For the text-containing cell, return its midpoint in (x, y) coordinate format. 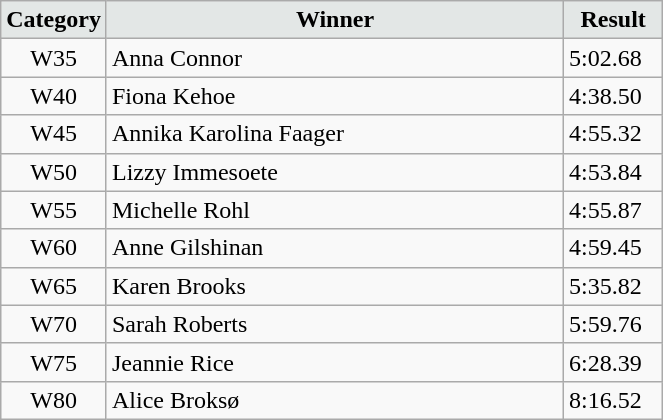
5:59.76 (614, 324)
W75 (54, 362)
W50 (54, 172)
6:28.39 (614, 362)
4:38.50 (614, 96)
Alice Broksø (334, 400)
Fiona Kehoe (334, 96)
Annika Karolina Faager (334, 134)
5:02.68 (614, 58)
Anna Connor (334, 58)
4:59.45 (614, 248)
Result (614, 20)
Sarah Roberts (334, 324)
W45 (54, 134)
Michelle Rohl (334, 210)
Anne Gilshinan (334, 248)
Winner (334, 20)
W40 (54, 96)
4:55.32 (614, 134)
Category (54, 20)
8:16.52 (614, 400)
W65 (54, 286)
W60 (54, 248)
Jeannie Rice (334, 362)
W35 (54, 58)
5:35.82 (614, 286)
Lizzy Immesoete (334, 172)
W80 (54, 400)
W55 (54, 210)
W70 (54, 324)
4:55.87 (614, 210)
4:53.84 (614, 172)
Karen Brooks (334, 286)
